Detect which cell encompasses the target text, then output its [x, y] center coordinate. 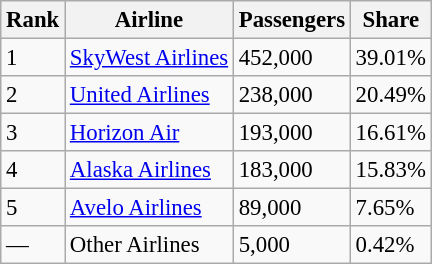
452,000 [292, 58]
16.61% [390, 133]
7.65% [390, 208]
20.49% [390, 95]
Alaska Airlines [150, 170]
SkyWest Airlines [150, 58]
1 [33, 58]
Passengers [292, 20]
238,000 [292, 95]
5,000 [292, 245]
Airline [150, 20]
15.83% [390, 170]
89,000 [292, 208]
39.01% [390, 58]
3 [33, 133]
Share [390, 20]
Other Airlines [150, 245]
United Airlines [150, 95]
4 [33, 170]
Rank [33, 20]
5 [33, 208]
Horizon Air [150, 133]
2 [33, 95]
193,000 [292, 133]
183,000 [292, 170]
Avelo Airlines [150, 208]
0.42% [390, 245]
— [33, 245]
